From the cell containing the given text, extract its center point as (X, Y) coordinate. 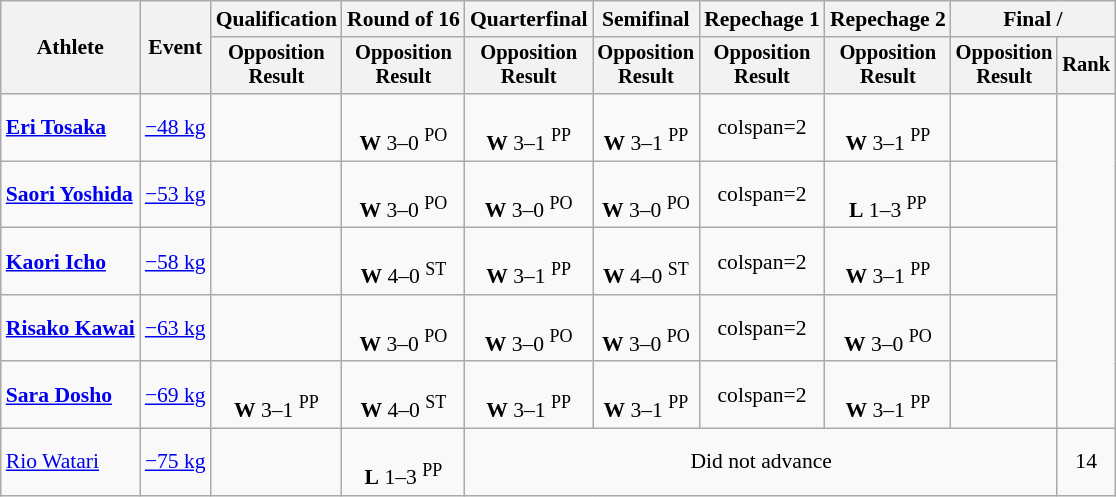
Quarterfinal (529, 19)
Rio Watari (70, 462)
Repechage 2 (888, 19)
Kaori Icho (70, 262)
Sara Dosho (70, 396)
Rank (1086, 66)
Event (176, 48)
−53 kg (176, 194)
−58 kg (176, 262)
Final / (1033, 19)
−69 kg (176, 396)
Eri Tosaka (70, 128)
Risako Kawai (70, 328)
−63 kg (176, 328)
Athlete (70, 48)
−75 kg (176, 462)
Saori Yoshida (70, 194)
Did not advance (761, 462)
Semifinal (646, 19)
14 (1086, 462)
Qualification (276, 19)
−48 kg (176, 128)
Round of 16 (404, 19)
Repechage 1 (762, 19)
